Detect which cell encompasses the target text, then output its (x, y) center coordinate. 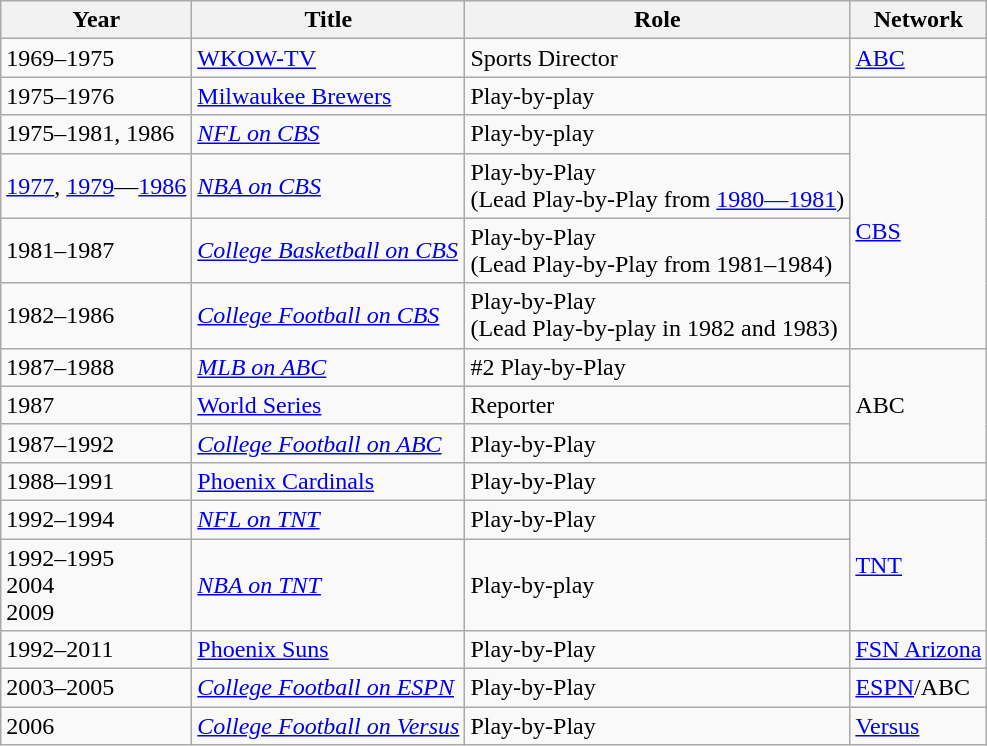
1975–1976 (96, 96)
Play-by-Play (Lead Play-by-Play from 1980—1981) (658, 186)
Milwaukee Brewers (328, 96)
College Football on ESPN (328, 688)
1992–2011 (96, 650)
Play-by-Play (Lead Play-by-play in 1982 and 1983) (658, 316)
Role (658, 20)
NFL on TNT (328, 519)
NBA on TNT (328, 584)
World Series (328, 405)
FSN Arizona (918, 650)
1981–1987 (96, 250)
Versus (918, 726)
Title (328, 20)
College Football on ABC (328, 443)
1987–1988 (96, 367)
1975–1981, 1986 (96, 134)
1982–1986 (96, 316)
1992–1994 (96, 519)
Sports Director (658, 58)
WKOW-TV (328, 58)
Play-by-Play (Lead Play-by-Play from 1981–1984) (658, 250)
1987–1992 (96, 443)
1977, 1979—1986 (96, 186)
1969–1975 (96, 58)
CBS (918, 232)
#2 Play-by-Play (658, 367)
MLB on ABC (328, 367)
NFL on CBS (328, 134)
1992–1995 2004 2009 (96, 584)
2006 (96, 726)
College Football on Versus (328, 726)
Phoenix Suns (328, 650)
NBA on CBS (328, 186)
College Football on CBS (328, 316)
TNT (918, 565)
Year (96, 20)
Reporter (658, 405)
Network (918, 20)
ESPN/ABC (918, 688)
Phoenix Cardinals (328, 481)
1988–1991 (96, 481)
1987 (96, 405)
College Basketball on CBS (328, 250)
2003–2005 (96, 688)
